Identify which cell holds the provided text, then report its [x, y] central coordinate. 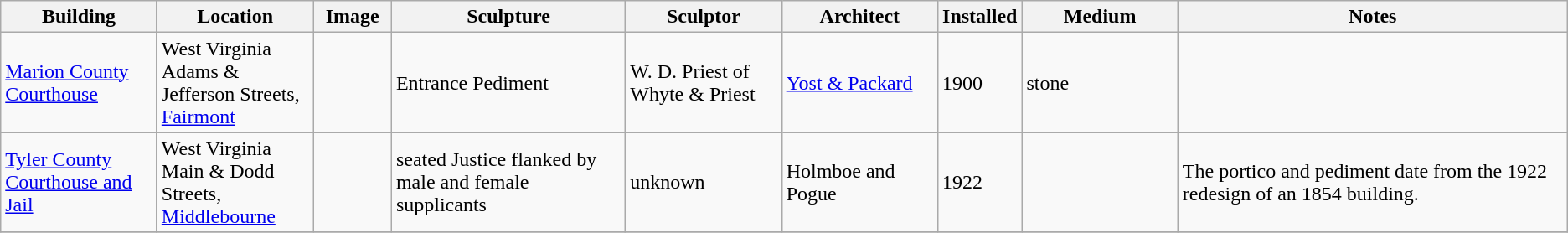
stone [1100, 82]
Sculptor [704, 17]
West VirginiaAdams & Jefferson Streets,Fairmont [235, 82]
seated Justice flanked by male and female supplicants [508, 183]
Medium [1100, 17]
Holmboe and Pogue [859, 183]
Image [352, 17]
Installed [980, 17]
Entrance Pediment [508, 82]
Building [79, 17]
Tyler County Courthouse and Jail [79, 183]
1900 [980, 82]
Sculpture [508, 17]
Location [235, 17]
Marion County Courthouse [79, 82]
Architect [859, 17]
Notes [1372, 17]
1922 [980, 183]
unknown [704, 183]
Yost & Packard [859, 82]
The portico and pediment date from the 1922 redesign of an 1854 building. [1372, 183]
West VirginiaMain & Dodd Streets,Middlebourne [235, 183]
W. D. Priest of Whyte & Priest [704, 82]
